For the text-containing cell, return its midpoint in (x, y) coordinate format. 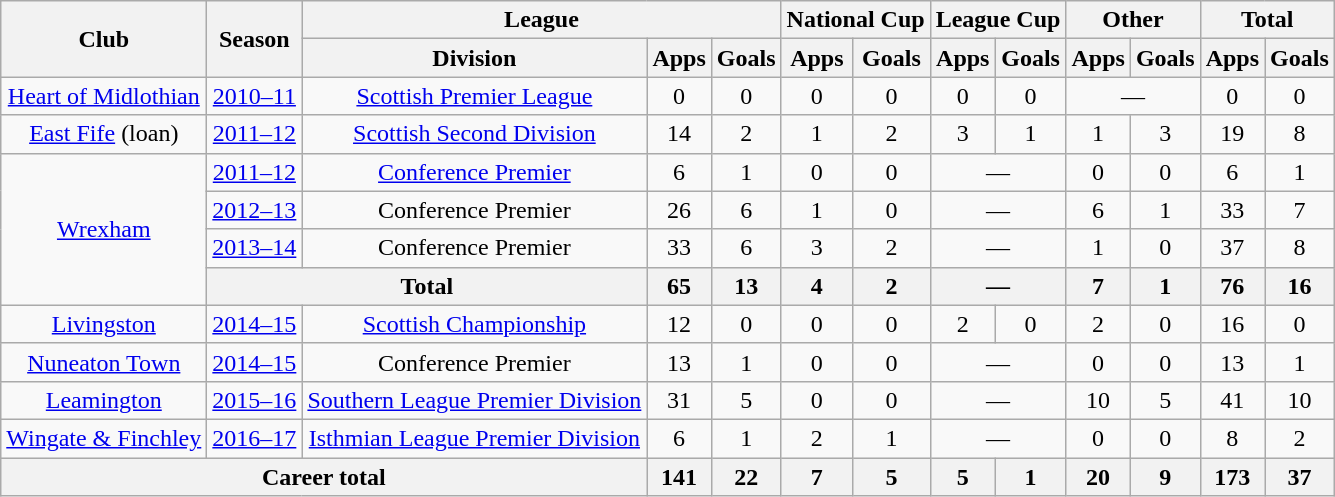
12 (679, 324)
2016–17 (254, 438)
Wingate & Finchley (104, 438)
Southern League Premier Division (474, 400)
Nuneaton Town (104, 362)
Leamington (104, 400)
Scottish Premier League (474, 96)
Club (104, 39)
Isthmian League Premier Division (474, 438)
2013–14 (254, 248)
141 (679, 477)
Division (474, 58)
Season (254, 39)
Other (1133, 20)
22 (746, 477)
League (542, 20)
76 (1232, 286)
41 (1232, 400)
Wrexham (104, 229)
Scottish Second Division (474, 134)
Livingston (104, 324)
19 (1232, 134)
9 (1165, 477)
2010–11 (254, 96)
65 (679, 286)
173 (1232, 477)
14 (679, 134)
4 (817, 286)
East Fife (loan) (104, 134)
26 (679, 210)
31 (679, 400)
2015–16 (254, 400)
Heart of Midlothian (104, 96)
2012–13 (254, 210)
20 (1098, 477)
Career total (324, 477)
Scottish Championship (474, 324)
National Cup (856, 20)
League Cup (998, 20)
